Return (X, Y) of the center of cell containing provided text 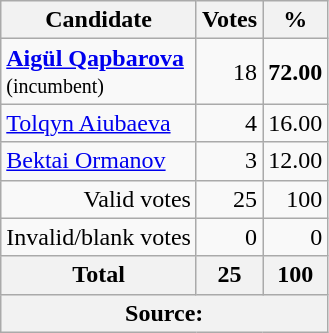
18 (229, 72)
Aigül Qapbarova(incumbent) (99, 72)
Invalid/blank votes (99, 237)
3 (229, 161)
Total (99, 275)
% (296, 20)
4 (229, 123)
16.00 (296, 123)
Valid votes (99, 199)
72.00 (296, 72)
Candidate (99, 20)
Bektai Ormanov (99, 161)
Votes (229, 20)
12.00 (296, 161)
Tolqyn Aiubaeva (99, 123)
Source: (164, 313)
